From the cell containing the given text, extract its center point as (X, Y) coordinate. 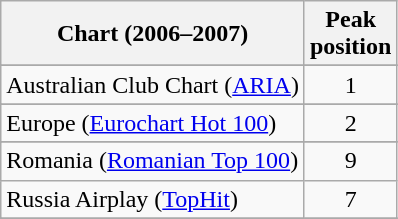
Chart (2006–2007) (153, 34)
Australian Club Chart (ARIA) (153, 85)
2 (350, 123)
7 (350, 199)
1 (350, 85)
Russia Airplay (TopHit) (153, 199)
9 (350, 161)
Peakposition (350, 34)
Europe (Eurochart Hot 100) (153, 123)
Romania (Romanian Top 100) (153, 161)
